Return (X, Y) of the center of cell containing provided text 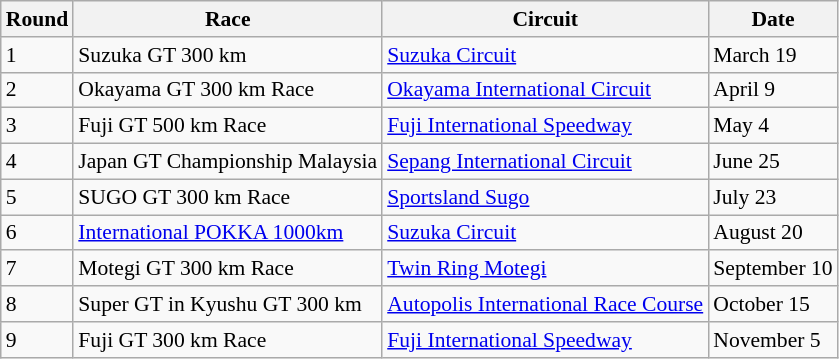
Fuji GT 500 km Race (228, 126)
Race (228, 19)
Sepang International Circuit (545, 162)
July 23 (772, 197)
May 4 (772, 126)
Sportsland Sugo (545, 197)
November 5 (772, 340)
Okayama International Circuit (545, 90)
June 25 (772, 162)
September 10 (772, 269)
Suzuka GT 300 km (228, 55)
2 (38, 90)
5 (38, 197)
Autopolis International Race Course (545, 304)
Motegi GT 300 km Race (228, 269)
Japan GT Championship Malaysia (228, 162)
4 (38, 162)
Okayama GT 300 km Race (228, 90)
International POKKA 1000km (228, 233)
Twin Ring Motegi (545, 269)
SUGO GT 300 km Race (228, 197)
9 (38, 340)
Round (38, 19)
October 15 (772, 304)
Circuit (545, 19)
3 (38, 126)
Date (772, 19)
8 (38, 304)
August 20 (772, 233)
7 (38, 269)
6 (38, 233)
Super GT in Kyushu GT 300 km (228, 304)
April 9 (772, 90)
March 19 (772, 55)
Fuji GT 300 km Race (228, 340)
1 (38, 55)
